Pinpoint the cell where the given text exists, returning its [x, y] midpoint coordinate. 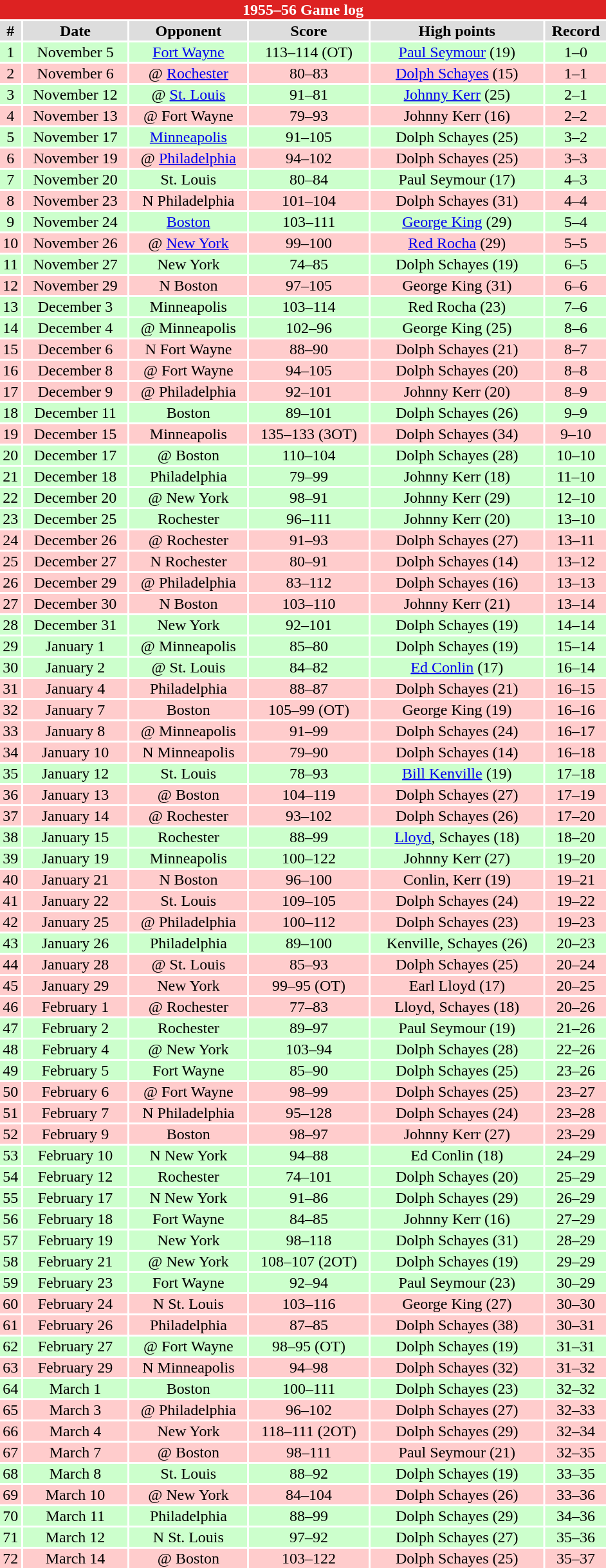
November 5 [76, 52]
47 [10, 1028]
January 21 [76, 879]
109–105 [309, 901]
February 18 [76, 1219]
61 [10, 1325]
November 24 [76, 222]
79–99 [309, 476]
January 1 [76, 646]
December 29 [76, 582]
98–91 [309, 498]
21–26 [576, 1028]
94–102 [309, 158]
69 [10, 1495]
45 [10, 986]
Paul Seymour (21) [457, 1452]
Dolph Schayes (34) [457, 434]
23 [10, 519]
41 [10, 901]
74–101 [309, 1176]
12–10 [576, 498]
91–93 [309, 540]
19–22 [576, 901]
February 9 [76, 1134]
17–19 [576, 795]
96–100 [309, 879]
March 8 [76, 1473]
11–10 [576, 476]
18 [10, 413]
December 11 [76, 413]
January 26 [76, 943]
November 13 [76, 116]
8–8 [576, 370]
13–13 [576, 582]
36 [10, 795]
64 [10, 1389]
March 7 [76, 1452]
25 [10, 561]
March 12 [76, 1537]
20–24 [576, 964]
46 [10, 1007]
George King (29) [457, 222]
19 [10, 434]
21 [10, 476]
January 25 [76, 922]
6–6 [576, 285]
32–33 [576, 1410]
9–10 [576, 434]
103–116 [309, 1304]
35 [10, 773]
32 [10, 710]
28 [10, 625]
30–29 [576, 1283]
7–6 [576, 307]
George King (25) [457, 328]
Kenville, Schayes (26) [457, 943]
91–105 [309, 137]
23–26 [576, 1070]
November 12 [76, 95]
59 [10, 1283]
December 20 [76, 498]
55 [10, 1198]
2–2 [576, 116]
February 2 [76, 1028]
33–35 [576, 1473]
98–95 (OT) [309, 1346]
91–81 [309, 95]
January 14 [76, 816]
4–3 [576, 179]
November 23 [76, 201]
100–111 [309, 1389]
95–128 [309, 1113]
January 28 [76, 964]
99–95 (OT) [309, 986]
January 12 [76, 773]
February 19 [76, 1240]
November 27 [76, 264]
January 22 [76, 901]
George King (31) [457, 285]
4–4 [576, 201]
99–100 [309, 243]
68 [10, 1473]
N Fort Wayne [188, 349]
January 15 [76, 837]
Record [576, 31]
Opponent [188, 31]
23–29 [576, 1134]
34 [10, 752]
94–98 [309, 1367]
December 18 [76, 476]
8–6 [576, 328]
Ed Conlin (18) [457, 1155]
43 [10, 943]
32–32 [576, 1389]
March 11 [76, 1516]
December 6 [76, 349]
94–105 [309, 370]
98–99 [309, 1092]
6 [10, 158]
80–84 [309, 179]
32–34 [576, 1431]
11 [10, 264]
94–88 [309, 1155]
23–28 [576, 1113]
26–29 [576, 1198]
December 4 [76, 328]
24 [10, 540]
February 1 [76, 1007]
4 [10, 116]
17 [10, 392]
February 24 [76, 1304]
Red Rocha (29) [457, 243]
31 [10, 689]
16–15 [576, 689]
1–1 [576, 73]
December 27 [76, 561]
16–17 [576, 731]
March 4 [76, 1431]
118–111 (2OT) [309, 1431]
65 [10, 1410]
84–82 [309, 667]
November 29 [76, 285]
February 12 [76, 1176]
Date [76, 31]
97–105 [309, 285]
Bill Kenville (19) [457, 773]
6–5 [576, 264]
February 17 [76, 1198]
# [10, 31]
53 [10, 1155]
27–29 [576, 1219]
91–86 [309, 1198]
14 [10, 328]
25–29 [576, 1176]
January 10 [76, 752]
66 [10, 1431]
8–7 [576, 349]
5–4 [576, 222]
96–111 [309, 519]
101–104 [309, 201]
52 [10, 1134]
13–10 [576, 519]
84–85 [309, 1219]
10 [10, 243]
December 3 [76, 307]
29 [10, 646]
103–114 [309, 307]
December 31 [76, 625]
February 4 [76, 1049]
December 30 [76, 604]
105–99 (OT) [309, 710]
42 [10, 922]
135–133 (3OT) [309, 434]
George King (27) [457, 1304]
December 15 [76, 434]
Dolph Schayes (16) [457, 582]
98–97 [309, 1134]
Red Rocha (23) [457, 307]
3–2 [576, 137]
89–100 [309, 943]
January 19 [76, 858]
87–85 [309, 1325]
34–36 [576, 1516]
113–114 (OT) [309, 52]
28–29 [576, 1240]
35–37 [576, 1558]
2–1 [576, 95]
14–14 [576, 625]
35–36 [576, 1537]
74–85 [309, 264]
December 9 [76, 392]
February 29 [76, 1367]
58 [10, 1261]
51 [10, 1113]
High points [457, 31]
Ed Conlin (17) [457, 667]
15 [10, 349]
1 [10, 52]
103–122 [309, 1558]
67 [10, 1452]
80–91 [309, 561]
80–83 [309, 73]
96–102 [309, 1410]
January 13 [76, 795]
19–20 [576, 858]
77–83 [309, 1007]
72 [10, 1558]
January 8 [76, 731]
24–29 [576, 1155]
8–9 [576, 392]
88–92 [309, 1473]
13–14 [576, 604]
November 6 [76, 73]
9 [10, 222]
15–14 [576, 646]
38 [10, 837]
84–104 [309, 1495]
November 26 [76, 243]
48 [10, 1049]
5 [10, 137]
88–90 [309, 349]
10–10 [576, 455]
110–104 [309, 455]
February 5 [76, 1070]
December 17 [76, 455]
16 [10, 370]
26 [10, 582]
103–111 [309, 222]
Dolph Schayes (32) [457, 1367]
62 [10, 1346]
January 4 [76, 689]
98–118 [309, 1240]
33–36 [576, 1495]
November 19 [76, 158]
February 23 [76, 1283]
12 [10, 285]
100–122 [309, 858]
16–18 [576, 752]
8 [10, 201]
32–35 [576, 1452]
92–94 [309, 1283]
57 [10, 1240]
97–92 [309, 1537]
1–0 [576, 52]
31–31 [576, 1346]
N Rochester [188, 561]
13 [10, 307]
85–80 [309, 646]
93–102 [309, 816]
20–23 [576, 943]
February 7 [76, 1113]
November 17 [76, 137]
1955–56 Game log [303, 10]
17–18 [576, 773]
Score [309, 31]
2 [10, 73]
7 [10, 179]
Paul Seymour (23) [457, 1283]
20–26 [576, 1007]
30–31 [576, 1325]
19–23 [576, 922]
Johnny Kerr (29) [457, 498]
20 [10, 455]
22–26 [576, 1049]
56 [10, 1219]
March 10 [76, 1495]
February 21 [76, 1261]
9–9 [576, 413]
37 [10, 816]
83–112 [309, 582]
February 26 [76, 1325]
102–96 [309, 328]
104–119 [309, 795]
49 [10, 1070]
3–3 [576, 158]
December 26 [76, 540]
79–90 [309, 752]
March 14 [76, 1558]
George King (19) [457, 710]
39 [10, 858]
February 10 [76, 1155]
108–107 (2OT) [309, 1261]
20–25 [576, 986]
88–87 [309, 689]
70 [10, 1516]
December 8 [76, 370]
23–27 [576, 1092]
Dolph Schayes (15) [457, 73]
March 1 [76, 1389]
January 2 [76, 667]
63 [10, 1367]
Paul Seymour (17) [457, 179]
5–5 [576, 243]
91–99 [309, 731]
17–20 [576, 816]
79–93 [309, 116]
54 [10, 1176]
February 6 [76, 1092]
103–94 [309, 1049]
16–16 [576, 710]
50 [10, 1092]
31–32 [576, 1367]
March 3 [76, 1410]
30–30 [576, 1304]
Conlin, Kerr (19) [457, 879]
30 [10, 667]
98–111 [309, 1452]
Johnny Kerr (21) [457, 604]
Dolph Schayes (38) [457, 1325]
78–93 [309, 773]
60 [10, 1304]
3 [10, 95]
Johnny Kerr (25) [457, 95]
16–14 [576, 667]
89–97 [309, 1028]
33 [10, 731]
January 7 [76, 710]
85–90 [309, 1070]
February 27 [76, 1346]
27 [10, 604]
85–93 [309, 964]
13–11 [576, 540]
40 [10, 879]
103–110 [309, 604]
22 [10, 498]
Earl Lloyd (17) [457, 986]
100–112 [309, 922]
Johnny Kerr (18) [457, 476]
19–21 [576, 879]
44 [10, 964]
71 [10, 1537]
89–101 [309, 413]
18–20 [576, 837]
December 25 [76, 519]
13–12 [576, 561]
January 29 [76, 986]
29–29 [576, 1261]
November 20 [76, 179]
